Scan for the cell matching the given text and deliver its [x, y] coordinate at center. 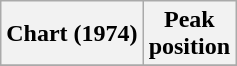
Peakposition [189, 34]
Chart (1974) [72, 34]
